From the cell containing the given text, extract its center point as [x, y] coordinate. 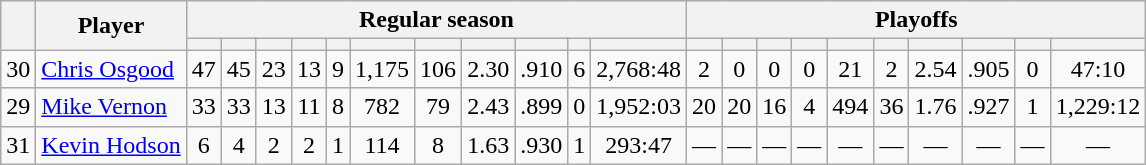
1,229:12 [1098, 107]
1.76 [936, 107]
36 [892, 107]
2.43 [488, 107]
2.54 [936, 69]
494 [850, 107]
.927 [988, 107]
Mike Vernon [111, 107]
45 [238, 69]
11 [308, 107]
1.63 [488, 145]
1,952:03 [639, 107]
293:47 [639, 145]
16 [774, 107]
23 [274, 69]
29 [18, 107]
Playoffs [916, 20]
Regular season [436, 20]
.930 [542, 145]
Player [111, 26]
9 [338, 69]
47:10 [1098, 69]
30 [18, 69]
.905 [988, 69]
106 [438, 69]
2,768:48 [639, 69]
.910 [542, 69]
Kevin Hodson [111, 145]
1,175 [382, 69]
47 [204, 69]
Chris Osgood [111, 69]
114 [382, 145]
31 [18, 145]
2.30 [488, 69]
.899 [542, 107]
21 [850, 69]
79 [438, 107]
782 [382, 107]
